Detect which cell encompasses the target text, then output its [X, Y] center coordinate. 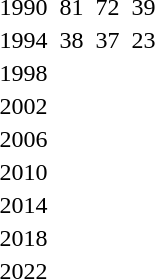
38 [72, 40]
37 [108, 40]
